For the text-containing cell, return its midpoint in (X, Y) coordinate format. 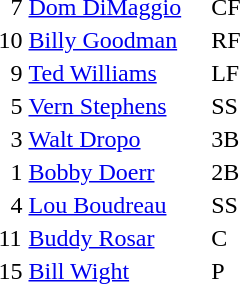
Lou Boudreau (117, 205)
Walt Dropo (117, 139)
Vern Stephens (117, 106)
Billy Goodman (117, 40)
Bobby Doerr (117, 172)
Buddy Rosar (117, 238)
Ted Williams (117, 73)
